Output the [x, y] coordinate of the center of the cell containing the given text.  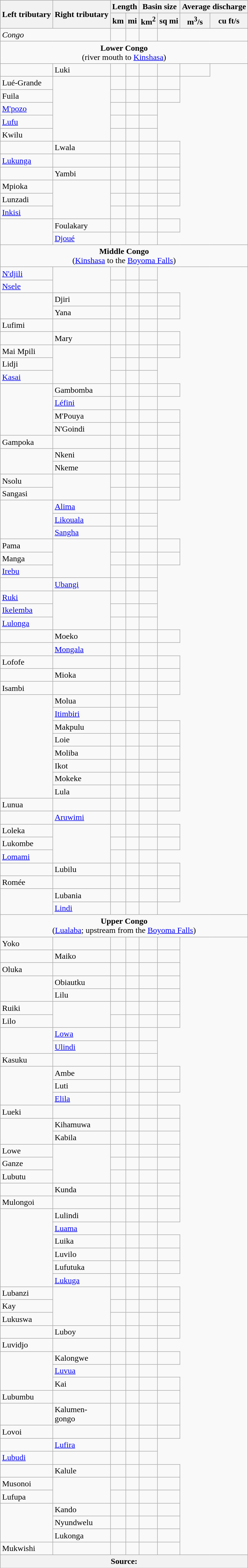
Lomami [27, 856]
Source: [124, 1562]
Moeko [82, 636]
Luboy [82, 1332]
Lofofe [27, 662]
Sangha [82, 533]
Manga [27, 559]
Loleka [27, 830]
Luika [82, 1241]
Alima [82, 507]
Elila [82, 1099]
Average discharge [214, 7]
Left tributary [27, 14]
Lubudi [27, 1458]
Lulindi [82, 1215]
Djiri [82, 300]
Lueki [27, 1112]
Lwala [82, 148]
km [118, 21]
Lué-Grande [27, 83]
Fuila [27, 96]
Pama [27, 546]
Djoué [82, 238]
Lukunga [27, 161]
Mary [82, 338]
Kunda [82, 1190]
Kay [27, 1306]
m3/s [195, 21]
Basin size [160, 7]
Lubilu [82, 869]
Kabila [82, 1138]
Sangasi [27, 494]
Lidji [27, 364]
Obiautku [82, 982]
Musonoi [27, 1484]
Ganze [27, 1164]
Congo [55, 35]
Middle Congo(Kinshasa to the Boyoma Falls) [124, 256]
Likouala [82, 520]
Molua [82, 701]
Aruwimi [82, 818]
Kai [82, 1384]
Nsele [27, 286]
Lubanzi [27, 1293]
Mai Mpili [27, 351]
Lufutuka [82, 1267]
Lubutu [27, 1177]
Inkisi [27, 212]
Yambi [82, 174]
Lunua [27, 805]
Kasuku [27, 1060]
Ulindi [82, 1047]
M'Pouya [82, 416]
Lubumbu [27, 1397]
Maiko [82, 956]
Lunzadi [27, 199]
Luama [82, 1228]
Yoko [27, 943]
Kasai [27, 377]
Right tributary [82, 14]
Luki [82, 70]
Kalongwe [82, 1358]
Lulonga [27, 623]
Gampoka [27, 442]
Lufupa [27, 1497]
Mukwishi [27, 1548]
Luvidjo [27, 1345]
Ikot [82, 766]
Kando [82, 1509]
Itimbiri [82, 714]
Mioka [82, 675]
N'Goindi [82, 429]
Lilu [82, 995]
Ruiki [27, 1008]
Mulongoi [27, 1202]
Mokeke [82, 779]
Kwilu [27, 135]
mi [133, 21]
cu ft/s [229, 21]
Lufimi [27, 325]
Kalumen-gongo [82, 1415]
Foulakary [82, 225]
Nyundwelu [82, 1522]
Romée [27, 882]
Lukuga [82, 1280]
Lula [82, 792]
Luvua [82, 1371]
Lindi [82, 908]
Isambi [27, 688]
km2 [148, 21]
Lukombe [27, 843]
Nsolu [27, 481]
Lower Congo(river mouth to Kinshasa) [124, 52]
Lovoi [27, 1432]
Makpulu [82, 727]
Length [125, 7]
Lukuswa [27, 1319]
sq mi [169, 21]
Mongala [82, 649]
Nkeni [82, 455]
Mpioka [27, 187]
Luti [82, 1086]
Upper Congo(Lualaba; upstream from the Boyoma Falls) [124, 926]
Lowa [82, 1034]
Lufira [82, 1445]
Kihamuwa [82, 1125]
Léfini [82, 403]
Luvilo [82, 1254]
Ambe [82, 1073]
Kalule [82, 1471]
Irebu [27, 571]
Oluka [27, 969]
Ubangi [82, 584]
Loie [82, 740]
Moliba [82, 753]
Ruki [27, 597]
Lufu [27, 122]
Gambomba [82, 390]
Ikelemba [27, 610]
Yana [82, 312]
Lukonga [82, 1535]
Nkeme [82, 468]
Lubania [82, 895]
Lilo [27, 1021]
N'djili [27, 273]
Lowe [27, 1151]
M'pozo [27, 109]
